For the text-containing cell, return its midpoint in (X, Y) coordinate format. 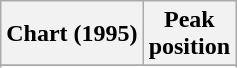
Chart (1995) (72, 34)
Peakposition (189, 34)
